Identify which cell holds the provided text, then report its [X, Y] central coordinate. 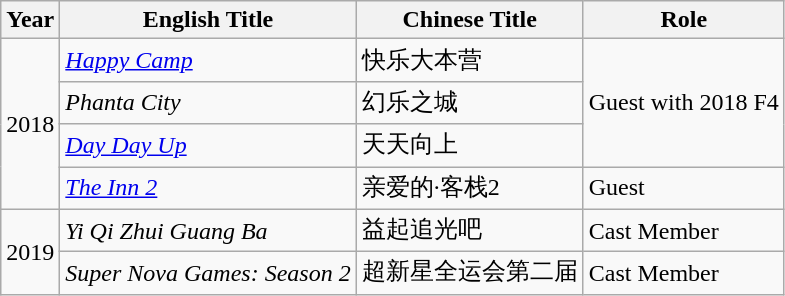
2018 [30, 124]
Year [30, 20]
Day Day Up [208, 146]
Guest [684, 188]
Chinese Title [470, 20]
超新星全运会第二届 [470, 274]
Yi Qi Zhui Guang Ba [208, 230]
亲爱的·客栈2 [470, 188]
益起追光吧 [470, 230]
幻乐之城 [470, 102]
快乐大本营 [470, 60]
Happy Camp [208, 60]
Guest with 2018 F4 [684, 103]
天天向上 [470, 146]
English Title [208, 20]
Role [684, 20]
Phanta City [208, 102]
The Inn 2 [208, 188]
2019 [30, 252]
Super Nova Games: Season 2 [208, 274]
